Determine the [x, y] coordinate at the center of the cell enclosing the given text.  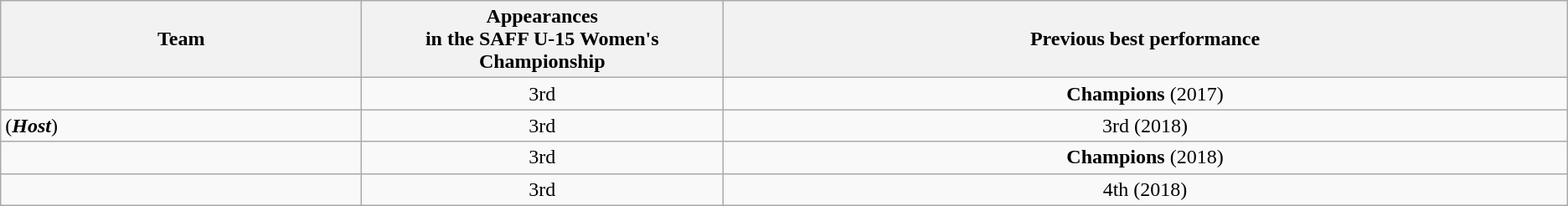
3rd (2018) [1145, 126]
Team [181, 39]
4th (2018) [1145, 189]
Previous best performance [1145, 39]
Champions (2017) [1145, 94]
Champions (2018) [1145, 157]
(Host) [181, 126]
Appearances in the SAFF U-15 Women's Championship [543, 39]
